Capture the cell that displays the provided text and extract its [X, Y] central coordinate. 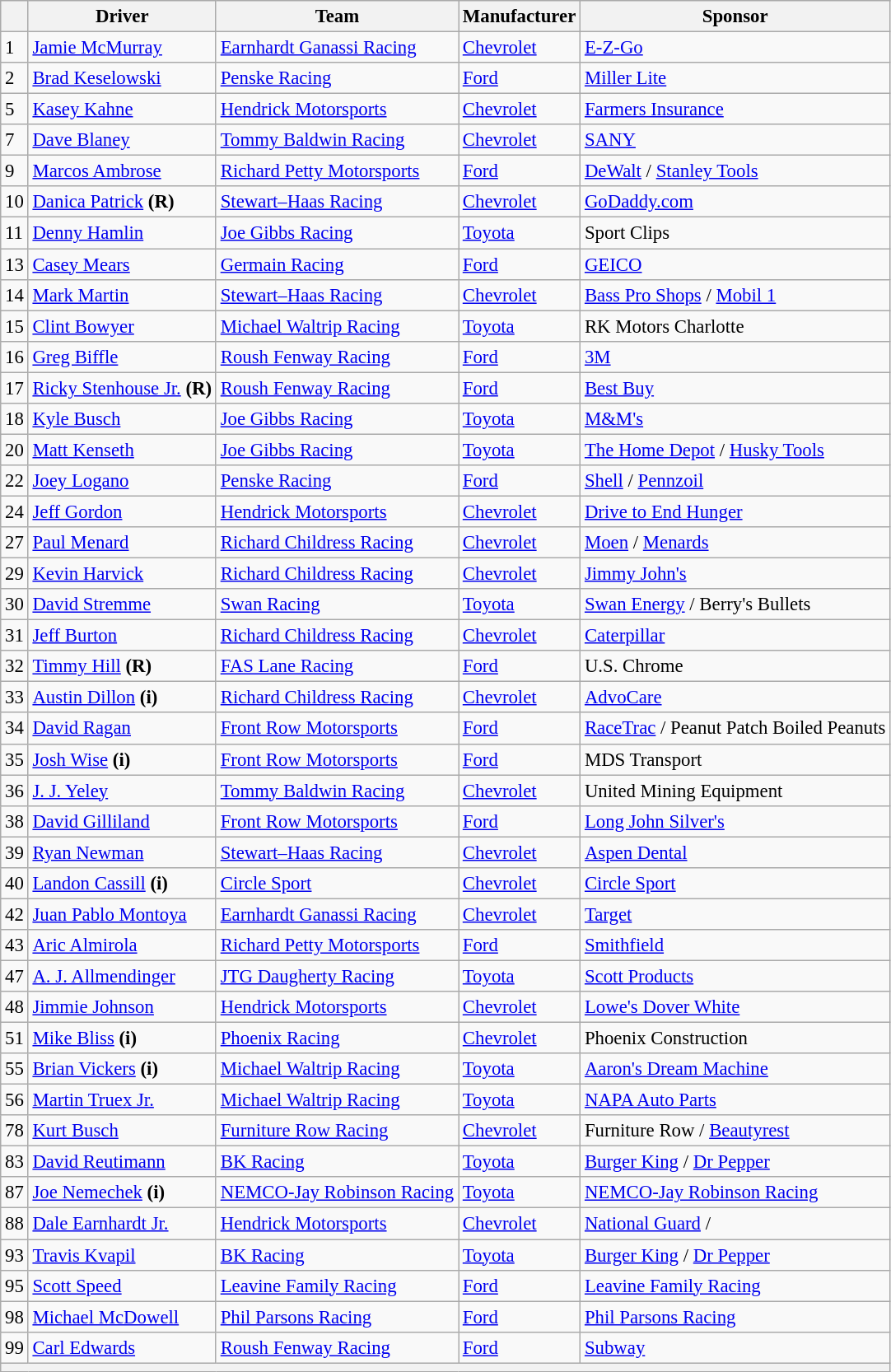
Lowe's Dover White [735, 1007]
Manufacturer [519, 16]
Mark Martin [122, 295]
Swan Energy / Berry's Bullets [735, 604]
29 [15, 574]
31 [15, 636]
1 [15, 48]
17 [15, 388]
Scott Speed [122, 1286]
Brian Vickers (i) [122, 1069]
Sponsor [735, 16]
13 [15, 264]
The Home Depot / Husky Tools [735, 450]
Clint Bowyer [122, 326]
Jamie McMurray [122, 48]
32 [15, 666]
95 [15, 1286]
Sport Clips [735, 233]
Austin Dillon (i) [122, 698]
Josh Wise (i) [122, 759]
Carl Edwards [122, 1347]
27 [15, 543]
Target [735, 914]
Kyle Busch [122, 419]
A. J. Allmendinger [122, 976]
Juan Pablo Montoya [122, 914]
Dave Blaney [122, 140]
56 [15, 1100]
Joey Logano [122, 481]
NAPA Auto Parts [735, 1100]
Jeff Burton [122, 636]
Shell / Pennzoil [735, 481]
10 [15, 202]
Jeff Gordon [122, 511]
24 [15, 511]
RK Motors Charlotte [735, 326]
16 [15, 357]
39 [15, 852]
5 [15, 110]
51 [15, 1038]
Kevin Harvick [122, 574]
Travis Kvapil [122, 1255]
Casey Mears [122, 264]
Scott Products [735, 976]
42 [15, 914]
Furniture Row Racing [337, 1131]
18 [15, 419]
Jimmy John's [735, 574]
38 [15, 821]
Joe Nemechek (i) [122, 1193]
Michael McDowell [122, 1317]
David Gilliland [122, 821]
AdvoCare [735, 698]
40 [15, 884]
MDS Transport [735, 759]
30 [15, 604]
99 [15, 1347]
Subway [735, 1347]
9 [15, 171]
Best Buy [735, 388]
Landon Cassill (i) [122, 884]
United Mining Equipment [735, 791]
Denny Hamlin [122, 233]
Drive to End Hunger [735, 511]
14 [15, 295]
J. J. Yeley [122, 791]
93 [15, 1255]
47 [15, 976]
15 [15, 326]
David Ragan [122, 729]
Brad Keselowski [122, 78]
36 [15, 791]
Caterpillar [735, 636]
98 [15, 1317]
Mike Bliss (i) [122, 1038]
Martin Truex Jr. [122, 1100]
2 [15, 78]
Greg Biffle [122, 357]
Marcos Ambrose [122, 171]
22 [15, 481]
Team [337, 16]
Long John Silver's [735, 821]
34 [15, 729]
Moen / Menards [735, 543]
RaceTrac / Peanut Patch Boiled Peanuts [735, 729]
E-Z-Go [735, 48]
Phoenix Construction [735, 1038]
National Guard / [735, 1224]
87 [15, 1193]
FAS Lane Racing [337, 666]
U.S. Chrome [735, 666]
88 [15, 1224]
48 [15, 1007]
Aric Almirola [122, 945]
Bass Pro Shops / Mobil 1 [735, 295]
Kurt Busch [122, 1131]
Ryan Newman [122, 852]
20 [15, 450]
David Stremme [122, 604]
SANY [735, 140]
Phoenix Racing [337, 1038]
Timmy Hill (R) [122, 666]
Paul Menard [122, 543]
83 [15, 1162]
DeWalt / Stanley Tools [735, 171]
Driver [122, 16]
35 [15, 759]
GEICO [735, 264]
7 [15, 140]
David Reutimann [122, 1162]
Dale Earnhardt Jr. [122, 1224]
JTG Daugherty Racing [337, 976]
Matt Kenseth [122, 450]
11 [15, 233]
Aaron's Dream Machine [735, 1069]
Jimmie Johnson [122, 1007]
3M [735, 357]
33 [15, 698]
Germain Racing [337, 264]
GoDaddy.com [735, 202]
Farmers Insurance [735, 110]
Smithfield [735, 945]
43 [15, 945]
M&M's [735, 419]
Aspen Dental [735, 852]
55 [15, 1069]
78 [15, 1131]
Ricky Stenhouse Jr. (R) [122, 388]
Swan Racing [337, 604]
Danica Patrick (R) [122, 202]
Furniture Row / Beautyrest [735, 1131]
Kasey Kahne [122, 110]
Miller Lite [735, 78]
